Extract the (x, y) coordinate from the center of the cell holding the provided text.  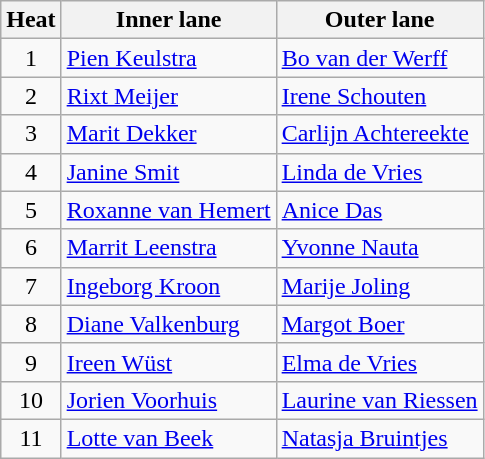
Pien Keulstra (168, 58)
10 (31, 400)
Rixt Meijer (168, 96)
Linda de Vries (380, 172)
Margot Boer (380, 324)
Inner lane (168, 20)
3 (31, 134)
Bo van der Werff (380, 58)
2 (31, 96)
Roxanne van Hemert (168, 210)
Laurine van Riessen (380, 400)
1 (31, 58)
Heat (31, 20)
Janine Smit (168, 172)
Anice Das (380, 210)
Jorien Voorhuis (168, 400)
11 (31, 438)
Carlijn Achtereekte (380, 134)
Yvonne Nauta (380, 248)
Natasja Bruintjes (380, 438)
Ingeborg Kroon (168, 286)
Irene Schouten (380, 96)
Marrit Leenstra (168, 248)
Elma de Vries (380, 362)
Lotte van Beek (168, 438)
4 (31, 172)
Marije Joling (380, 286)
Diane Valkenburg (168, 324)
6 (31, 248)
Ireen Wüst (168, 362)
9 (31, 362)
5 (31, 210)
8 (31, 324)
Outer lane (380, 20)
7 (31, 286)
Marit Dekker (168, 134)
